Search for the cell housing the specified text and yield its (X, Y) center coordinate. 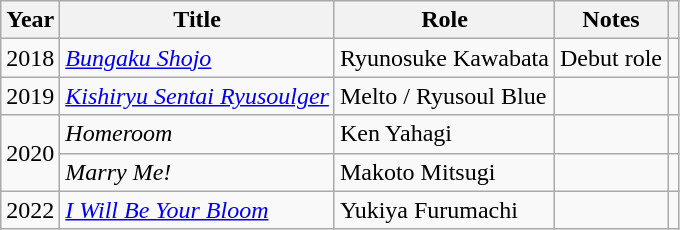
2020 (30, 153)
Bungaku Shojo (198, 58)
Makoto Mitsugi (444, 172)
I Will Be Your Bloom (198, 210)
2022 (30, 210)
2019 (30, 96)
Marry Me! (198, 172)
Ryunosuke Kawabata (444, 58)
Notes (610, 20)
Role (444, 20)
Homeroom (198, 134)
Yukiya Furumachi (444, 210)
Melto / Ryusoul Blue (444, 96)
Debut role (610, 58)
Kishiryu Sentai Ryusoulger (198, 96)
Title (198, 20)
Year (30, 20)
Ken Yahagi (444, 134)
2018 (30, 58)
